Provide the (x, y) coordinate of the cell's center where the given text is located.  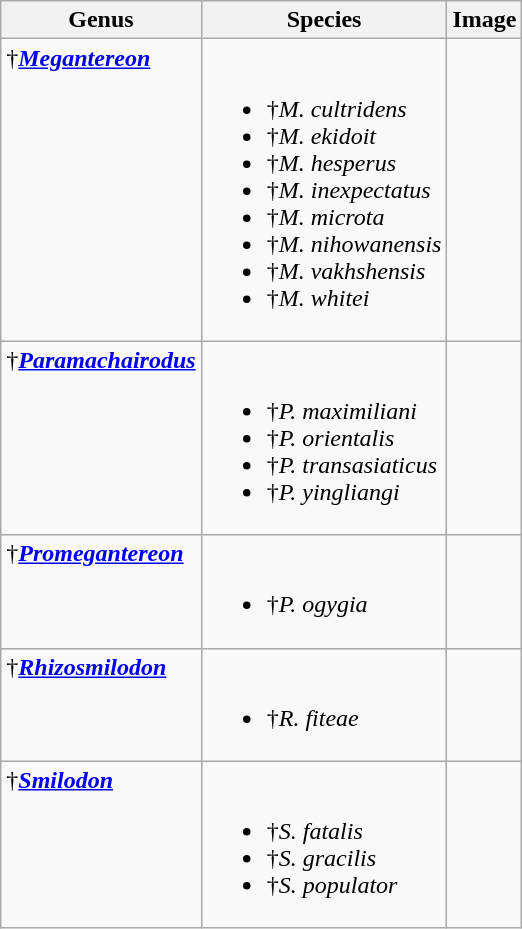
†Rhizosmilodon (101, 704)
Genus (101, 20)
Image (484, 20)
†Megantereon (101, 190)
†Promegantereon (101, 592)
†S. fatalis†S. gracilis†S. populator (324, 844)
†P. maximiliani†P. orientalis†P. transasiaticus†P. yingliangi (324, 438)
†Smilodon (101, 844)
†R. fiteae (324, 704)
†M. cultridens†M. ekidoit†M. hesperus†M. inexpectatus†M. microta†M. nihowanensis†M. vakhshensis†M. whitei (324, 190)
†Paramachairodus (101, 438)
†P. ogygia (324, 592)
Species (324, 20)
